Provide the (X, Y) coordinate of the cell's center where the given text is located.  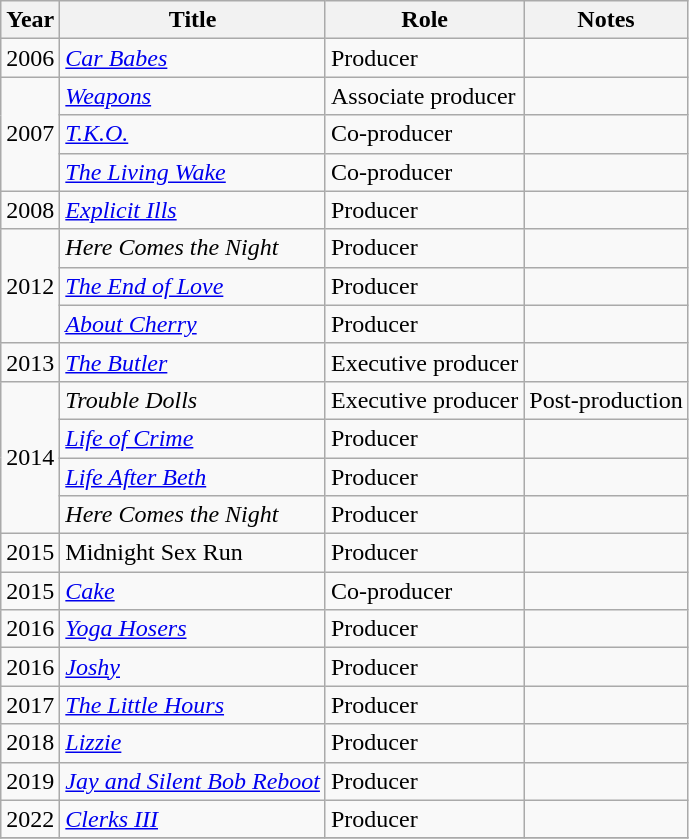
2019 (30, 781)
Explicit Ills (193, 210)
Cake (193, 591)
2007 (30, 134)
The Little Hours (193, 705)
The End of Love (193, 286)
Jay and Silent Bob Reboot (193, 781)
Trouble Dolls (193, 400)
Associate producer (424, 96)
The Butler (193, 362)
Clerks III (193, 819)
Midnight Sex Run (193, 553)
Post-production (606, 400)
Life of Crime (193, 438)
2018 (30, 743)
2008 (30, 210)
Joshy (193, 667)
Car Babes (193, 58)
Role (424, 20)
Title (193, 20)
2013 (30, 362)
2022 (30, 819)
Yoga Hosers (193, 629)
2014 (30, 457)
Life After Beth (193, 477)
Lizzie (193, 743)
The Living Wake (193, 172)
Year (30, 20)
About Cherry (193, 324)
Notes (606, 20)
T.K.O. (193, 134)
2006 (30, 58)
2012 (30, 286)
Weapons (193, 96)
2017 (30, 705)
